Capture the cell that displays the provided text and extract its [x, y] central coordinate. 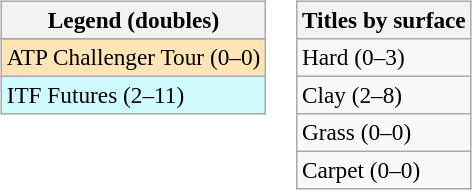
Carpet (0–0) [384, 171]
Clay (2–8) [384, 95]
Hard (0–3) [384, 57]
Grass (0–0) [384, 133]
ATP Challenger Tour (0–0) [133, 57]
Titles by surface [384, 20]
ITF Futures (2–11) [133, 95]
Legend (doubles) [133, 20]
